Capture the cell that displays the provided text and extract its (x, y) central coordinate. 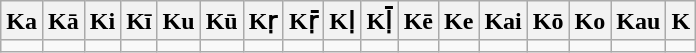
Ke (459, 21)
Ku (178, 21)
Kī (139, 21)
Ko (590, 21)
Kau (638, 21)
Kḹ (380, 21)
Kē (418, 21)
Kā (63, 21)
Kṛ (263, 21)
Ki (102, 21)
Kṝ (303, 21)
Kō (548, 21)
Ka (22, 21)
K (681, 21)
Kḷ (342, 21)
Kai (503, 21)
Kū (222, 21)
